Extract the (X, Y) coordinate from the center of the cell holding the provided text.  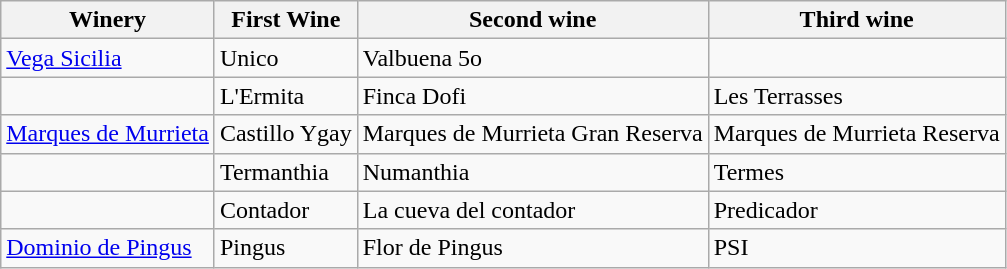
Marques de Murrieta Reserva (856, 134)
Predicador (856, 210)
Finca Dofi (532, 96)
Marques de Murrieta (108, 134)
La cueva del contador (532, 210)
Winery (108, 20)
Pingus (286, 248)
L'Ermita (286, 96)
Unico (286, 58)
Flor de Pingus (532, 248)
Second wine (532, 20)
Dominio de Pingus (108, 248)
Termes (856, 172)
Contador (286, 210)
Castillo Ygay (286, 134)
Valbuena 5o (532, 58)
Termanthia (286, 172)
Numanthia (532, 172)
Marques de Murrieta Gran Reserva (532, 134)
Vega Sicilia (108, 58)
Les Terrasses (856, 96)
Third wine (856, 20)
First Wine (286, 20)
PSI (856, 248)
